Determine the (x, y) coordinate at the center of the cell enclosing the given text.  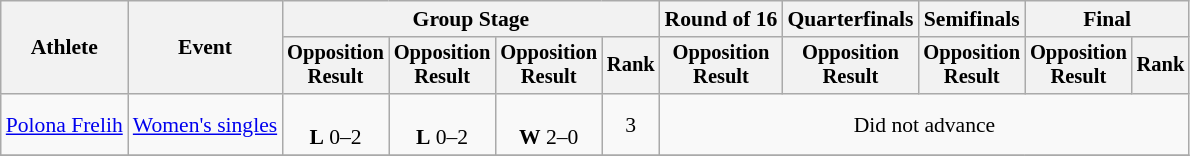
Quarterfinals (850, 19)
Did not advance (925, 124)
Event (205, 48)
Polona Frelih (64, 124)
Group Stage (470, 19)
Final (1107, 19)
Semifinals (972, 19)
Athlete (64, 48)
Round of 16 (722, 19)
3 (631, 124)
Women's singles (205, 124)
W 2–0 (548, 124)
